Output the [X, Y] coordinate of the center of the cell containing the given text.  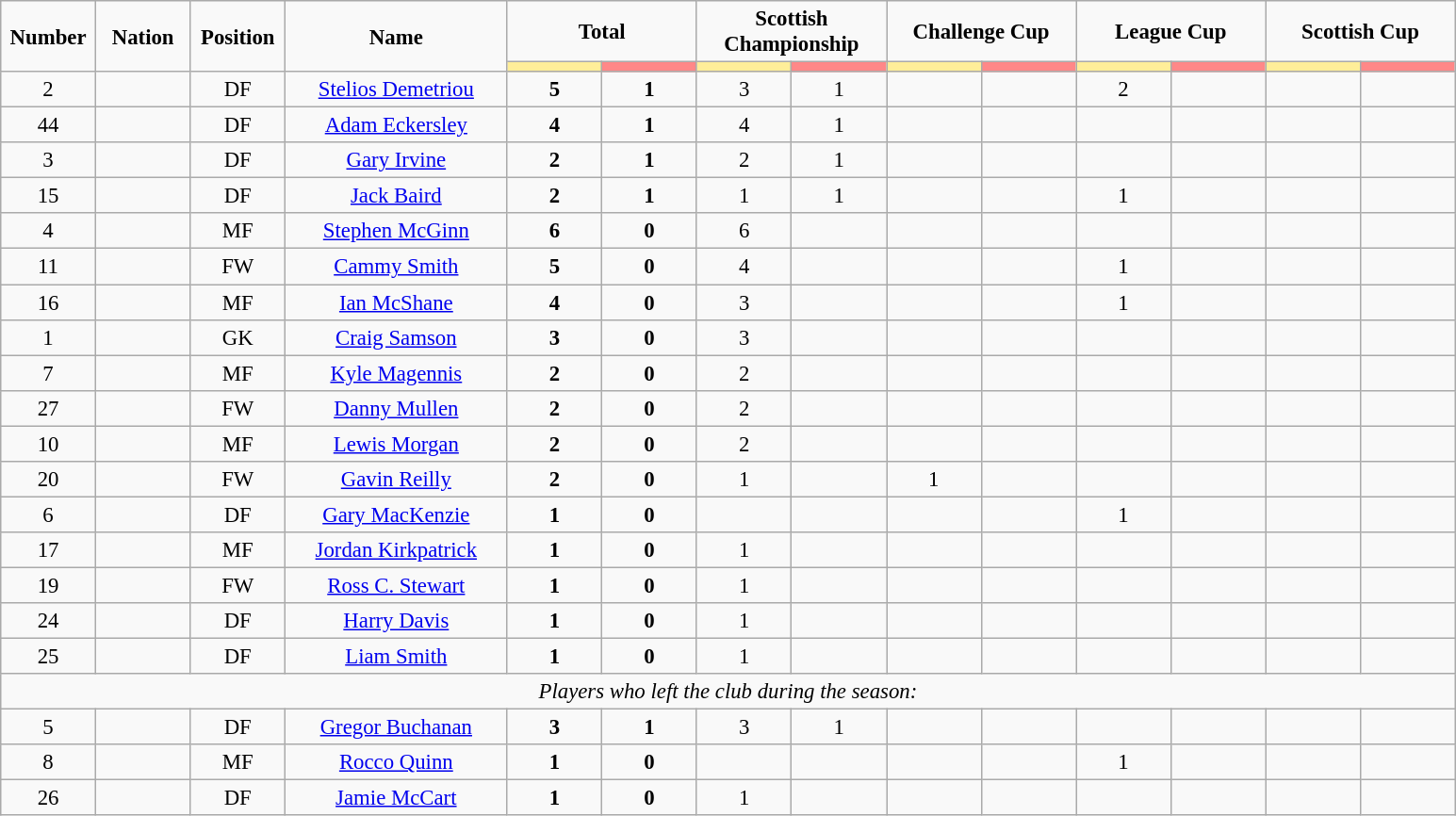
Adam Eckersley [397, 125]
44 [49, 125]
7 [49, 373]
Gavin Reilly [397, 480]
16 [49, 302]
League Cup [1170, 32]
Players who left the club during the season: [728, 692]
Cammy Smith [397, 267]
10 [49, 444]
Name [397, 36]
19 [49, 585]
GK [237, 337]
Nation [143, 36]
Ross C. Stewart [397, 585]
Number [49, 36]
Danny Mullen [397, 408]
Jamie McCart [397, 798]
Challenge Cup [980, 32]
Position [237, 36]
27 [49, 408]
Ian McShane [397, 302]
Lewis Morgan [397, 444]
Kyle Magennis [397, 373]
Scottish Championship [792, 32]
Gregor Buchanan [397, 727]
Jordan Kirkpatrick [397, 550]
25 [49, 657]
26 [49, 798]
11 [49, 267]
Scottish Cup [1361, 32]
Gary Irvine [397, 160]
Stephen McGinn [397, 231]
Craig Samson [397, 337]
24 [49, 621]
Total [601, 32]
Harry Davis [397, 621]
15 [49, 196]
20 [49, 480]
Jack Baird [397, 196]
8 [49, 762]
Gary MacKenzie [397, 514]
17 [49, 550]
Rocco Quinn [397, 762]
Stelios Demetriou [397, 90]
Liam Smith [397, 657]
